Capture the cell that displays the provided text and extract its (X, Y) central coordinate. 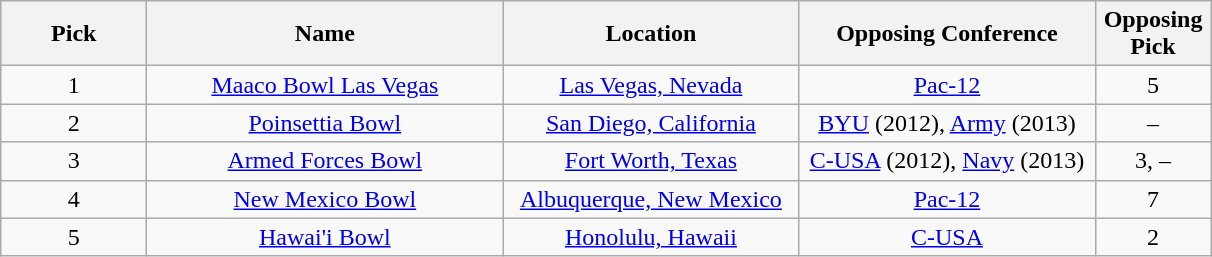
Armed Forces Bowl (325, 161)
Poinsettia Bowl (325, 123)
C-USA (947, 237)
BYU (2012), Army (2013) (947, 123)
Honolulu, Hawaii (651, 237)
New Mexico Bowl (325, 199)
4 (74, 199)
Location (651, 34)
Hawai'i Bowl (325, 237)
Opposing Pick (1153, 34)
3 (74, 161)
Albuquerque, New Mexico (651, 199)
1 (74, 85)
Opposing Conference (947, 34)
Pick (74, 34)
7 (1153, 199)
Maaco Bowl Las Vegas (325, 85)
C-USA (2012), Navy (2013) (947, 161)
Fort Worth, Texas (651, 161)
Name (325, 34)
3, – (1153, 161)
– (1153, 123)
San Diego, California (651, 123)
Las Vegas, Nevada (651, 85)
